Find where the given text appears and provide that cell's center as (x, y) coordinate. 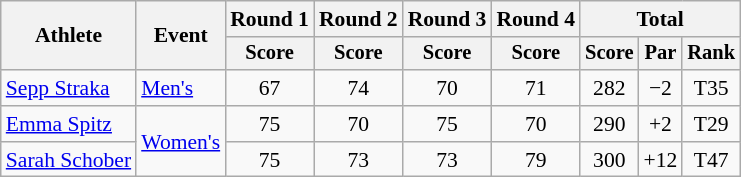
Men's (180, 88)
71 (536, 88)
Round 3 (448, 19)
Event (180, 36)
Total (660, 19)
Emma Spitz (68, 124)
Athlete (68, 36)
282 (609, 88)
Round 2 (358, 19)
Rank (711, 54)
Par (660, 54)
67 (270, 88)
Round 1 (270, 19)
Sepp Straka (68, 88)
+2 (660, 124)
Round 4 (536, 19)
74 (358, 88)
T35 (711, 88)
Women's (180, 142)
−2 (660, 88)
T29 (711, 124)
290 (609, 124)
